Find where the given text appears and provide that cell's center as [x, y] coordinate. 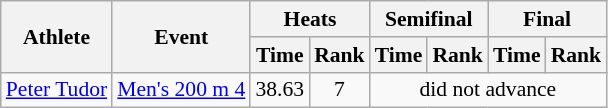
Final [547, 19]
did not advance [488, 90]
Event [181, 36]
Athlete [56, 36]
Peter Tudor [56, 90]
7 [340, 90]
Men's 200 m 4 [181, 90]
Semifinal [429, 19]
Heats [310, 19]
38.63 [280, 90]
